Capture the cell that displays the provided text and extract its [x, y] central coordinate. 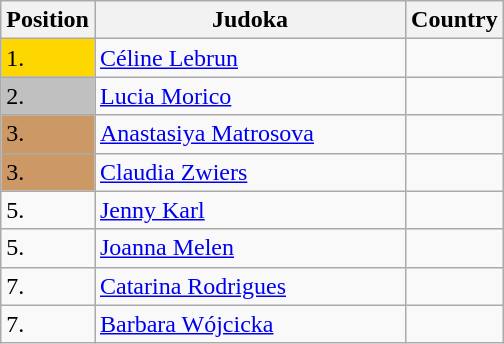
Country [455, 20]
Catarina Rodrigues [250, 286]
Céline Lebrun [250, 58]
Jenny Karl [250, 210]
1. [48, 58]
2. [48, 96]
Barbara Wójcicka [250, 324]
Anastasiya Matrosova [250, 134]
Position [48, 20]
Joanna Melen [250, 248]
Claudia Zwiers [250, 172]
Judoka [250, 20]
Lucia Morico [250, 96]
